Extract the [x, y] coordinate from the center of the cell holding the provided text.  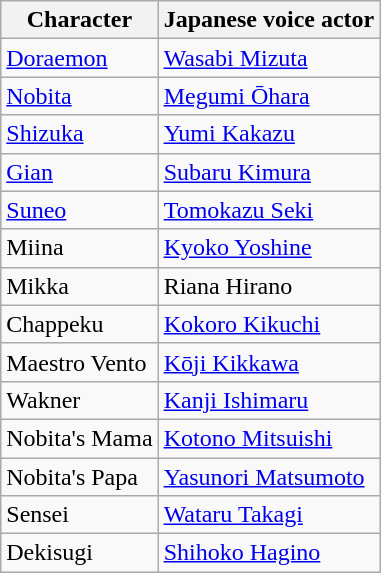
Sensei [80, 515]
Chappeku [80, 324]
Nobita [80, 96]
Doraemon [80, 58]
Kyoko Yoshine [269, 248]
Shihoko Hagino [269, 553]
Subaru Kimura [269, 172]
Wakner [80, 400]
Gian [80, 172]
Kanji Ishimaru [269, 400]
Character [80, 20]
Nobita's Papa [80, 477]
Kokoro Kikuchi [269, 324]
Suneo [80, 210]
Maestro Vento [80, 362]
Kotono Mitsuishi [269, 438]
Yasunori Matsumoto [269, 477]
Dekisugi [80, 553]
Shizuka [80, 134]
Wasabi Mizuta [269, 58]
Japanese voice actor [269, 20]
Megumi Ōhara [269, 96]
Miina [80, 248]
Mikka [80, 286]
Riana Hirano [269, 286]
Tomokazu Seki [269, 210]
Yumi Kakazu [269, 134]
Nobita's Mama [80, 438]
Kōji Kikkawa [269, 362]
Wataru Takagi [269, 515]
